Return the (x, y) coordinate for the center point of the cell that contains the specified text.  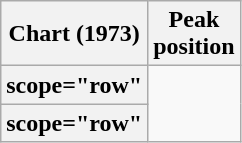
Peakposition (194, 34)
Chart (1973) (74, 34)
